Determine the (x, y) coordinate at the center of the cell enclosing the given text.  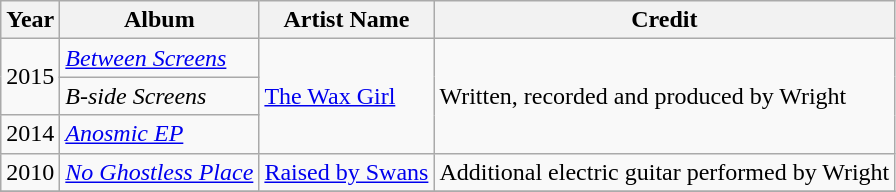
The Wax Girl (346, 96)
Album (160, 20)
Anosmic EP (160, 134)
Between Screens (160, 58)
2010 (30, 172)
Raised by Swans (346, 172)
Credit (664, 20)
B-side Screens (160, 96)
Additional electric guitar performed by Wright (664, 172)
No Ghostless Place (160, 172)
2015 (30, 77)
2014 (30, 134)
Written, recorded and produced by Wright (664, 96)
Year (30, 20)
Artist Name (346, 20)
